Identify which cell holds the provided text, then report its [x, y] central coordinate. 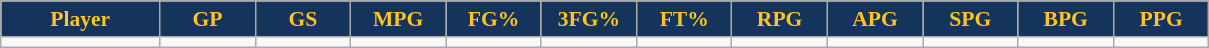
FG% [494, 19]
FT% [684, 19]
RPG [780, 19]
MPG [398, 19]
GP [208, 19]
SPG [970, 19]
PPG [1161, 19]
3FG% [588, 19]
BPG [1066, 19]
APG [874, 19]
GS [302, 19]
Player [80, 19]
